Provide the (X, Y) coordinate of the cell's center where the given text is located.  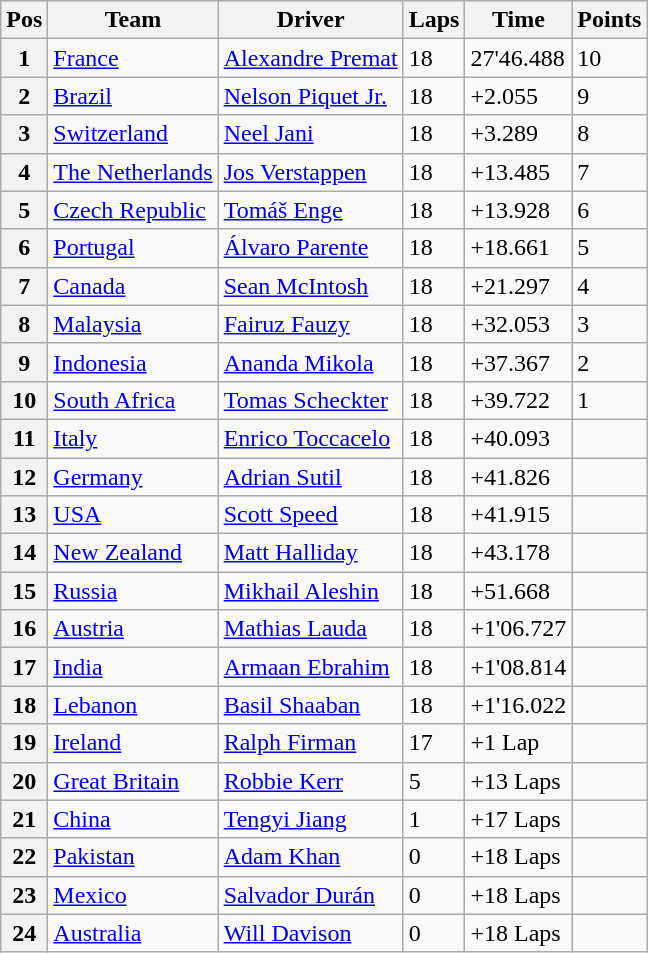
Fairuz Fauzy (310, 324)
+1'08.814 (518, 667)
Tengyi Jiang (310, 819)
Enrico Toccacelo (310, 438)
Armaan Ebrahim (310, 667)
13 (24, 515)
12 (24, 477)
20 (24, 781)
Ananda Mikola (310, 362)
15 (24, 591)
Basil Shaaban (310, 705)
Czech Republic (133, 210)
+40.093 (518, 438)
+18.661 (518, 248)
Tomas Scheckter (310, 400)
+2.055 (518, 96)
+21.297 (518, 286)
Ireland (133, 743)
Germany (133, 477)
Austria (133, 629)
+1'06.727 (518, 629)
16 (24, 629)
+41.915 (518, 515)
Mathias Lauda (310, 629)
Sean McIntosh (310, 286)
27'46.488 (518, 58)
Nelson Piquet Jr. (310, 96)
Pos (24, 20)
+13 Laps (518, 781)
Álvaro Parente (310, 248)
+32.053 (518, 324)
Driver (310, 20)
Russia (133, 591)
+13.928 (518, 210)
The Netherlands (133, 172)
New Zealand (133, 553)
Time (518, 20)
Great Britain (133, 781)
+1 Lap (518, 743)
Mikhail Aleshin (310, 591)
23 (24, 895)
Robbie Kerr (310, 781)
+43.178 (518, 553)
Indonesia (133, 362)
21 (24, 819)
Points (610, 20)
Mexico (133, 895)
+51.668 (518, 591)
Adam Khan (310, 857)
France (133, 58)
Ralph Firman (310, 743)
+39.722 (518, 400)
Canada (133, 286)
Laps (434, 20)
Lebanon (133, 705)
Tomáš Enge (310, 210)
Jos Verstappen (310, 172)
South Africa (133, 400)
Neel Jani (310, 134)
+17 Laps (518, 819)
Scott Speed (310, 515)
Team (133, 20)
Malaysia (133, 324)
Brazil (133, 96)
China (133, 819)
+13.485 (518, 172)
+3.289 (518, 134)
19 (24, 743)
Italy (133, 438)
Salvador Durán (310, 895)
+37.367 (518, 362)
+41.826 (518, 477)
+1'16.022 (518, 705)
Will Davison (310, 933)
Pakistan (133, 857)
Matt Halliday (310, 553)
Alexandre Premat (310, 58)
Australia (133, 933)
USA (133, 515)
Switzerland (133, 134)
14 (24, 553)
India (133, 667)
22 (24, 857)
24 (24, 933)
Portugal (133, 248)
11 (24, 438)
Adrian Sutil (310, 477)
